Determine the [X, Y] coordinate at the center of the cell enclosing the given text.  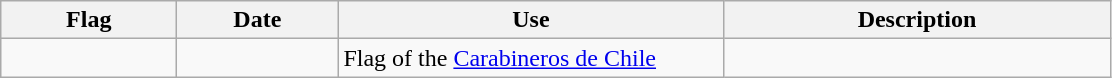
Date [258, 20]
Description [917, 20]
Flag of the Carabineros de Chile [531, 58]
Use [531, 20]
Flag [89, 20]
